Capture the cell that displays the provided text and extract its (X, Y) central coordinate. 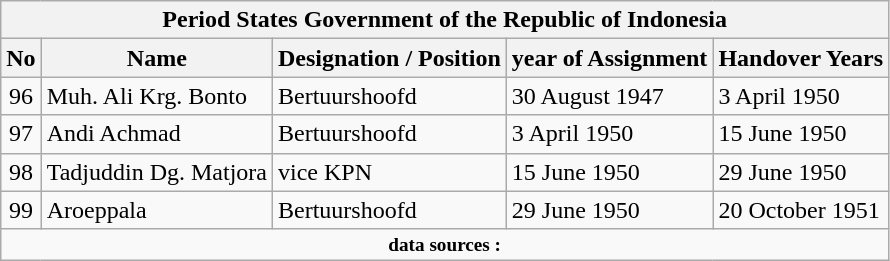
30 August 1947 (610, 96)
99 (21, 210)
Period States Government of the Republic of Indonesia (445, 20)
data sources : (445, 245)
Aroeppala (156, 210)
20 October 1951 (801, 210)
Name (156, 58)
vice KPN (390, 172)
No (21, 58)
Designation / Position (390, 58)
Andi Achmad (156, 134)
year of Assignment (610, 58)
Handover Years (801, 58)
Tadjuddin Dg. Matjora (156, 172)
Muh. Ali Krg. Bonto (156, 96)
96 (21, 96)
97 (21, 134)
98 (21, 172)
